Determine the (X, Y) coordinate at the center of the cell enclosing the given text.  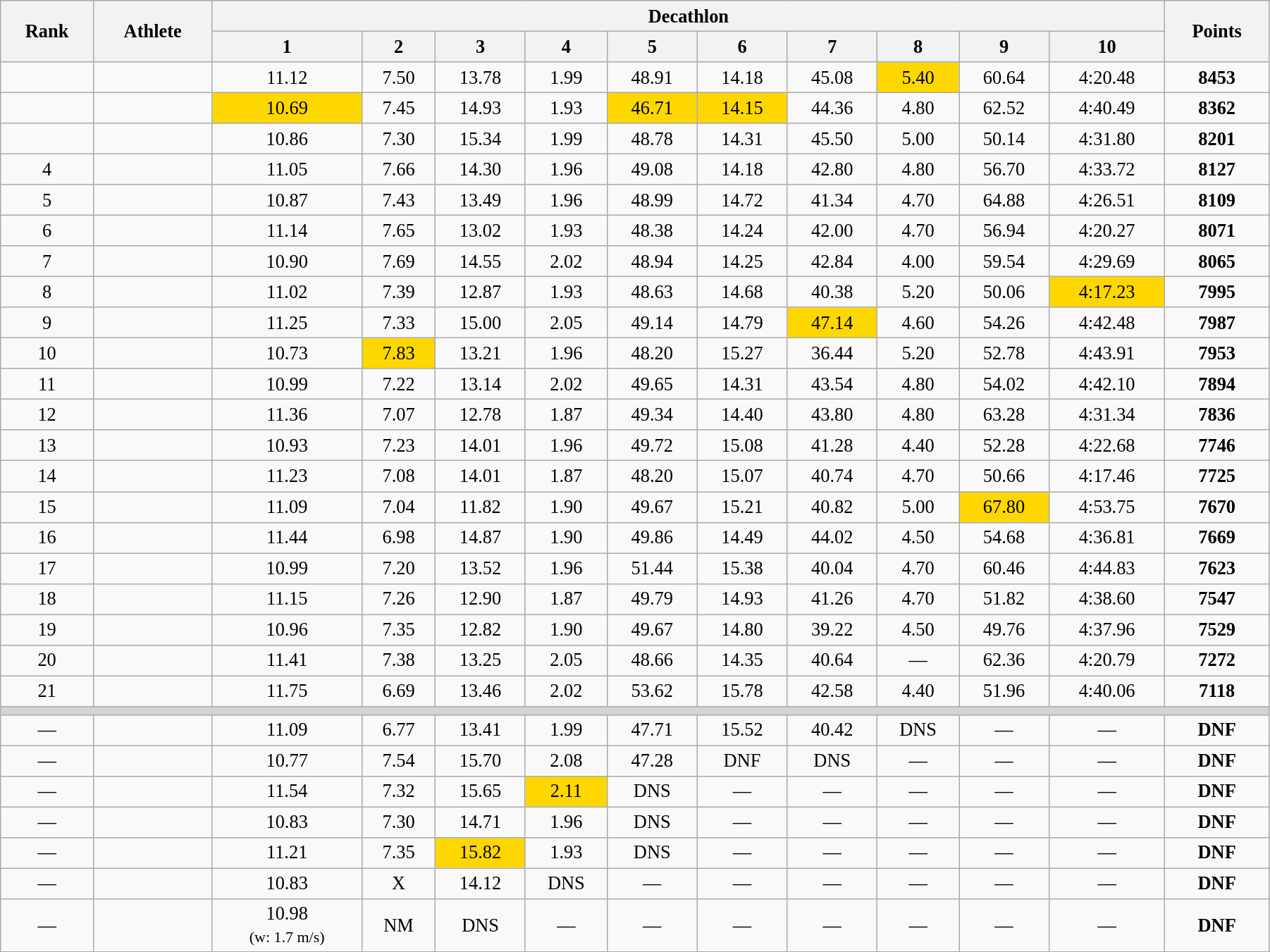
10.77 (288, 761)
4:20.27 (1106, 230)
13.25 (481, 660)
8109 (1217, 200)
41.26 (832, 599)
7.26 (398, 599)
51.82 (1004, 599)
7995 (1217, 292)
4.00 (918, 261)
49.34 (652, 414)
14.15 (742, 108)
42.84 (832, 261)
40.04 (832, 568)
10.69 (288, 108)
15.78 (742, 691)
Decathlon (689, 16)
15.65 (481, 791)
7669 (1217, 538)
15.08 (742, 445)
62.36 (1004, 660)
14.80 (742, 629)
48.38 (652, 230)
41.28 (832, 445)
20 (47, 660)
5.40 (918, 77)
13.52 (481, 568)
49.14 (652, 323)
7.04 (398, 507)
46.71 (652, 108)
4:20.48 (1106, 77)
14.30 (481, 169)
14 (47, 476)
42.58 (832, 691)
40.42 (832, 730)
14.87 (481, 538)
17 (47, 568)
4:42.10 (1106, 384)
21 (47, 691)
11.12 (288, 77)
14.68 (742, 292)
56.70 (1004, 169)
49.76 (1004, 629)
49.86 (652, 538)
12.78 (481, 414)
14.72 (742, 200)
15.34 (481, 139)
7529 (1217, 629)
14.12 (481, 884)
8201 (1217, 139)
54.02 (1004, 384)
11.41 (288, 660)
11.36 (288, 414)
4:43.91 (1106, 353)
10.96 (288, 629)
7836 (1217, 414)
7.43 (398, 200)
53.62 (652, 691)
7894 (1217, 384)
4:31.34 (1106, 414)
48.66 (652, 660)
4:44.83 (1106, 568)
67.80 (1004, 507)
4.60 (918, 323)
7.38 (398, 660)
50.06 (1004, 292)
50.66 (1004, 476)
14.25 (742, 261)
40.38 (832, 292)
8362 (1217, 108)
60.64 (1004, 77)
40.82 (832, 507)
7.33 (398, 323)
4:26.51 (1106, 200)
7.20 (398, 568)
13.02 (481, 230)
14.40 (742, 414)
11.21 (288, 853)
Rank (47, 31)
13.14 (481, 384)
10.86 (288, 139)
48.63 (652, 292)
4:40.49 (1106, 108)
7953 (1217, 353)
12.87 (481, 292)
NM (398, 925)
15.38 (742, 568)
7.50 (398, 77)
48.99 (652, 200)
47.71 (652, 730)
48.94 (652, 261)
10.73 (288, 353)
52.28 (1004, 445)
11.44 (288, 538)
4:38.60 (1106, 599)
6.69 (398, 691)
49.79 (652, 599)
11 (47, 384)
7118 (1217, 691)
12.90 (481, 599)
4:37.96 (1106, 629)
50.14 (1004, 139)
7670 (1217, 507)
8127 (1217, 169)
11.02 (288, 292)
41.34 (832, 200)
7.08 (398, 476)
4:29.69 (1106, 261)
7987 (1217, 323)
14.55 (481, 261)
4:20.79 (1106, 660)
7.23 (398, 445)
14.35 (742, 660)
45.50 (832, 139)
4:17.23 (1106, 292)
15 (47, 507)
10.87 (288, 200)
4:42.48 (1106, 323)
15.70 (481, 761)
19 (47, 629)
10.98(w: 1.7 m/s) (288, 925)
64.88 (1004, 200)
7.39 (398, 292)
3 (481, 47)
59.54 (1004, 261)
7.65 (398, 230)
7.69 (398, 261)
48.91 (652, 77)
11.15 (288, 599)
11.25 (288, 323)
Points (1217, 31)
4:33.72 (1106, 169)
15.21 (742, 507)
42.00 (832, 230)
15.27 (742, 353)
7.32 (398, 791)
11.23 (288, 476)
40.74 (832, 476)
13.49 (481, 200)
14.49 (742, 538)
2.11 (566, 791)
12 (47, 414)
52.78 (1004, 353)
7.54 (398, 761)
18 (47, 599)
56.94 (1004, 230)
1 (288, 47)
7623 (1217, 568)
13.46 (481, 691)
8071 (1217, 230)
7547 (1217, 599)
X (398, 884)
36.44 (832, 353)
39.22 (832, 629)
16 (47, 538)
14.24 (742, 230)
6.98 (398, 538)
7.83 (398, 353)
7.45 (398, 108)
10.93 (288, 445)
47.28 (652, 761)
4:22.68 (1106, 445)
42.80 (832, 169)
54.68 (1004, 538)
49.08 (652, 169)
4:31.80 (1106, 139)
48.78 (652, 139)
15.00 (481, 323)
63.28 (1004, 414)
11.14 (288, 230)
44.02 (832, 538)
14.79 (742, 323)
11.05 (288, 169)
4:36.81 (1106, 538)
4:53.75 (1106, 507)
62.52 (1004, 108)
13.21 (481, 353)
7725 (1217, 476)
6.77 (398, 730)
Athlete (152, 31)
44.36 (832, 108)
60.46 (1004, 568)
11.75 (288, 691)
13.41 (481, 730)
4:17.46 (1106, 476)
12.82 (481, 629)
4:40.06 (1106, 691)
11.82 (481, 507)
14.71 (481, 822)
15.07 (742, 476)
15.82 (481, 853)
13 (47, 445)
45.08 (832, 77)
7.07 (398, 414)
49.72 (652, 445)
7746 (1217, 445)
47.14 (832, 323)
11.54 (288, 791)
54.26 (1004, 323)
7.66 (398, 169)
43.80 (832, 414)
7.22 (398, 384)
51.44 (652, 568)
43.54 (832, 384)
49.65 (652, 384)
13.78 (481, 77)
8065 (1217, 261)
10.90 (288, 261)
2.08 (566, 761)
40.64 (832, 660)
15.52 (742, 730)
51.96 (1004, 691)
7272 (1217, 660)
8453 (1217, 77)
2 (398, 47)
